Capture the cell that displays the provided text and extract its (X, Y) central coordinate. 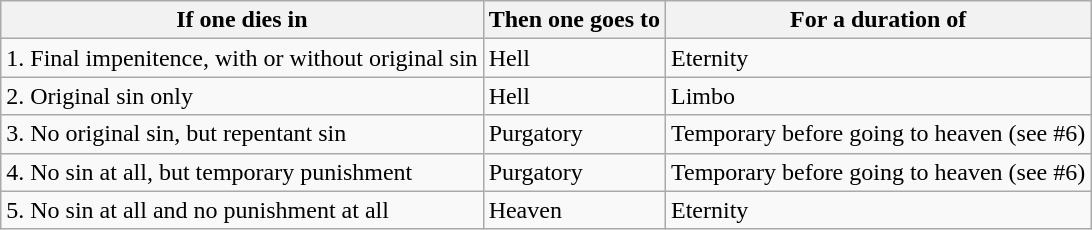
2. Original sin only (242, 96)
For a duration of (878, 20)
Limbo (878, 96)
4. No sin at all, but temporary punishment (242, 172)
5. No sin at all and no punishment at all (242, 210)
If one dies in (242, 20)
Heaven (574, 210)
1. Final impenitence, with or without original sin (242, 58)
3. No original sin, but repentant sin (242, 134)
Then one goes to (574, 20)
